Determine the (X, Y) coordinate at the center of the cell enclosing the given text.  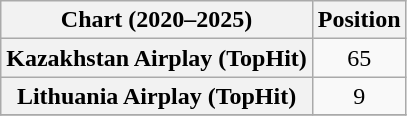
Lithuania Airplay (TopHit) (157, 96)
Position (359, 20)
Chart (2020–2025) (157, 20)
Kazakhstan Airplay (TopHit) (157, 58)
65 (359, 58)
9 (359, 96)
